From the cell containing the given text, extract its center point as (X, Y) coordinate. 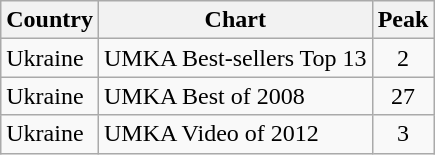
UMKA Best of 2008 (235, 96)
3 (403, 134)
Country (50, 20)
2 (403, 58)
27 (403, 96)
UMKA Video of 2012 (235, 134)
UMKA Best-sellers Top 13 (235, 58)
Chart (235, 20)
Peak (403, 20)
